Extract the (X, Y) coordinate from the center of the cell holding the provided text.  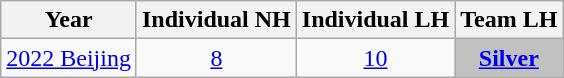
8 (216, 58)
Team LH (509, 20)
Individual NH (216, 20)
Year (69, 20)
2022 Beijing (69, 58)
10 (375, 58)
Silver (509, 58)
Individual LH (375, 20)
